Capture the cell that displays the provided text and extract its [X, Y] central coordinate. 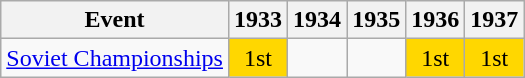
1934 [318, 20]
1937 [494, 20]
1935 [376, 20]
1936 [436, 20]
Soviet Championships [115, 58]
1933 [258, 20]
Event [115, 20]
